Return the [x, y] coordinate for the center point of the cell that contains the specified text.  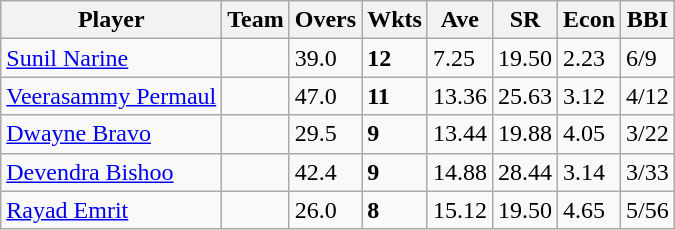
11 [395, 96]
47.0 [325, 96]
Rayad Emrit [112, 210]
25.63 [524, 96]
Sunil Narine [112, 58]
19.88 [524, 134]
Dwayne Bravo [112, 134]
3/33 [648, 172]
Devendra Bishoo [112, 172]
3.12 [590, 96]
26.0 [325, 210]
BBI [648, 20]
3/22 [648, 134]
4.65 [590, 210]
13.44 [460, 134]
Player [112, 20]
15.12 [460, 210]
4.05 [590, 134]
12 [395, 58]
14.88 [460, 172]
8 [395, 210]
28.44 [524, 172]
7.25 [460, 58]
4/12 [648, 96]
42.4 [325, 172]
Overs [325, 20]
Ave [460, 20]
13.36 [460, 96]
Veerasammy Permaul [112, 96]
2.23 [590, 58]
3.14 [590, 172]
Team [256, 20]
29.5 [325, 134]
SR [524, 20]
6/9 [648, 58]
Wkts [395, 20]
5/56 [648, 210]
Econ [590, 20]
39.0 [325, 58]
